From the cell containing the given text, extract its center point as (X, Y) coordinate. 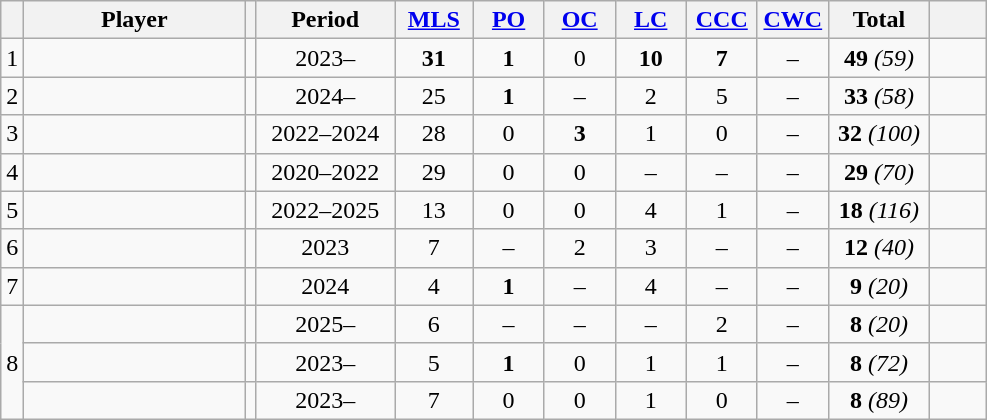
2024 (326, 286)
LC (650, 20)
18 (116) (878, 210)
Total (878, 20)
Player (134, 20)
12 (40) (878, 248)
OC (580, 20)
8 (12, 362)
28 (434, 134)
2023 (326, 248)
29 (70) (878, 172)
2020–2022 (326, 172)
29 (434, 172)
49 (59) (878, 58)
8 (89) (878, 400)
10 (650, 58)
MLS (434, 20)
25 (434, 96)
31 (434, 58)
2022–2025 (326, 210)
33 (58) (878, 96)
9 (20) (878, 286)
8 (72) (878, 362)
32 (100) (878, 134)
8 (20) (878, 324)
CCC (722, 20)
2024– (326, 96)
CWC (792, 20)
2022–2024 (326, 134)
PO (508, 20)
13 (434, 210)
2025– (326, 324)
Period (326, 20)
